Pinpoint the cell where the given text exists, returning its (x, y) midpoint coordinate. 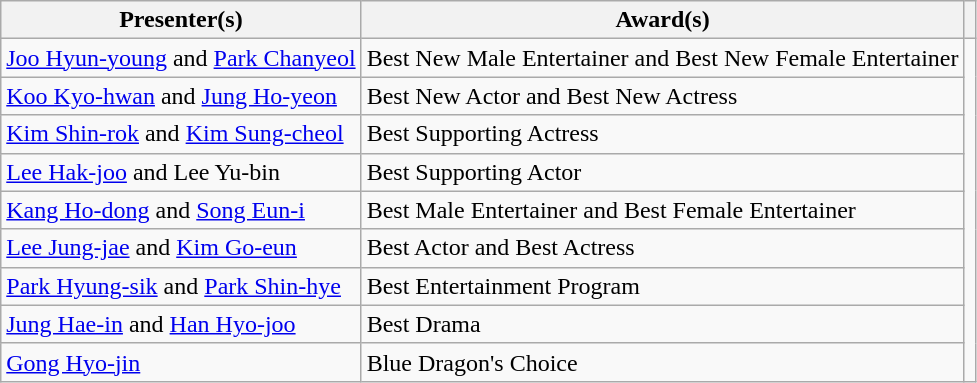
Best New Male Entertainer and Best New Female Entertainer (662, 58)
Best Entertainment Program (662, 286)
Award(s) (662, 20)
Lee Jung-jae and Kim Go-eun (181, 248)
Lee Hak-joo and Lee Yu-bin (181, 172)
Presenter(s) (181, 20)
Best Drama (662, 324)
Park Hyung-sik and Park Shin-hye (181, 286)
Best Supporting Actor (662, 172)
Best Actor and Best Actress (662, 248)
Joo Hyun-young and Park Chanyeol (181, 58)
Best Male Entertainer and Best Female Entertainer (662, 210)
Koo Kyo-hwan and Jung Ho-yeon (181, 96)
Kang Ho-dong and Song Eun-i (181, 210)
Blue Dragon's Choice (662, 362)
Best Supporting Actress (662, 134)
Best New Actor and Best New Actress (662, 96)
Jung Hae-in and Han Hyo-joo (181, 324)
Gong Hyo-jin (181, 362)
Kim Shin-rok and Kim Sung-cheol (181, 134)
